Extract the [x, y] coordinate from the center of the cell holding the provided text.  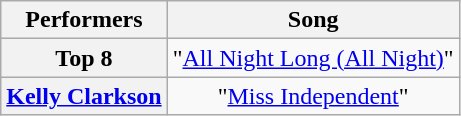
Top 8 [84, 58]
"All Night Long (All Night)" [313, 58]
"Miss Independent" [313, 96]
Performers [84, 20]
Kelly Clarkson [84, 96]
Song [313, 20]
